Scan for the cell matching the given text and deliver its (X, Y) coordinate at center. 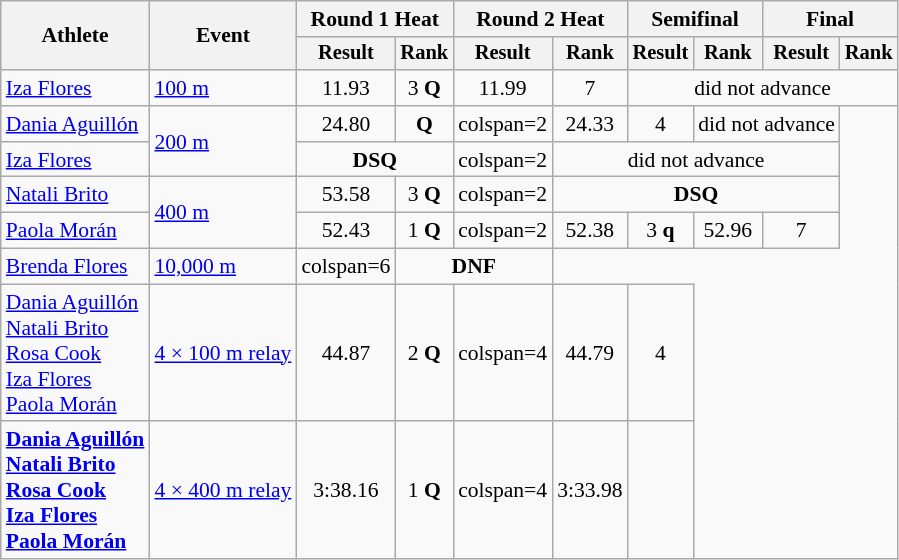
10,000 m (222, 267)
Dania Aguillón (76, 124)
52.96 (728, 231)
4 × 400 m relay (222, 491)
Semifinal (696, 19)
52.38 (590, 231)
Q (424, 124)
44.79 (590, 353)
Athlete (76, 36)
44.87 (346, 353)
colspan=6 (346, 267)
Round 1 Heat (374, 19)
11.93 (346, 88)
DNF (474, 267)
200 m (222, 142)
Natali Brito (76, 195)
11.99 (502, 88)
Final (830, 19)
Brenda Flores (76, 267)
Event (222, 36)
53.58 (346, 195)
52.43 (346, 231)
400 m (222, 212)
24.80 (346, 124)
3 q (661, 231)
Paola Morán (76, 231)
24.33 (590, 124)
100 m (222, 88)
Round 2 Heat (540, 19)
3:33.98 (590, 491)
3:38.16 (346, 491)
4 × 100 m relay (222, 353)
2 Q (424, 353)
